Search for the cell housing the specified text and yield its [x, y] center coordinate. 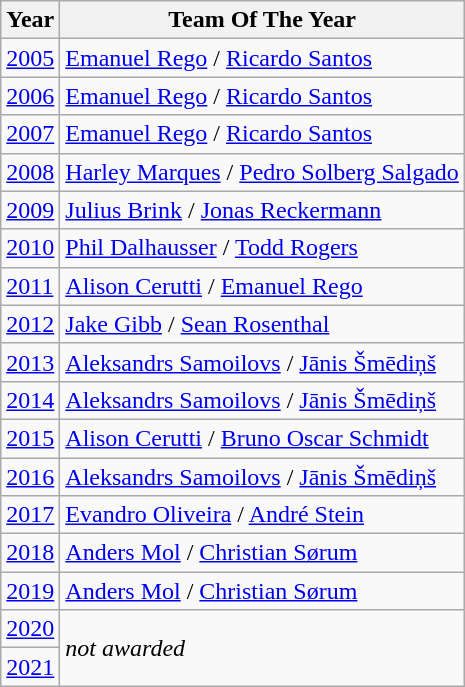
2006 [30, 96]
2011 [30, 286]
2017 [30, 515]
Jake Gibb / Sean Rosenthal [262, 324]
2021 [30, 667]
2013 [30, 362]
2018 [30, 553]
Evandro Oliveira / André Stein [262, 515]
2009 [30, 210]
not awarded [262, 648]
2007 [30, 134]
2012 [30, 324]
Alison Cerutti / Emanuel Rego [262, 286]
2016 [30, 477]
Year [30, 20]
2014 [30, 400]
Harley Marques / Pedro Solberg Salgado [262, 172]
Julius Brink / Jonas Reckermann [262, 210]
Team Of The Year [262, 20]
2008 [30, 172]
2010 [30, 248]
2005 [30, 58]
Phil Dalhausser / Todd Rogers [262, 248]
2015 [30, 438]
Alison Cerutti / Bruno Oscar Schmidt [262, 438]
2020 [30, 629]
2019 [30, 591]
